Scan for the cell matching the given text and deliver its (x, y) coordinate at center. 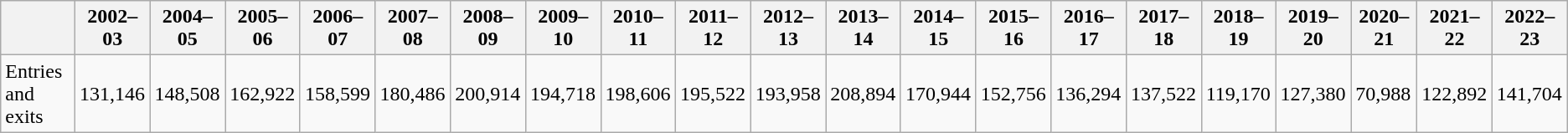
208,894 (864, 94)
2002–03 (112, 28)
131,146 (112, 94)
170,944 (938, 94)
2014–15 (938, 28)
2010–11 (638, 28)
2019–20 (1313, 28)
2015–16 (1014, 28)
2007–08 (413, 28)
119,170 (1238, 94)
158,599 (338, 94)
70,988 (1384, 94)
Entries and exits (39, 94)
141,704 (1529, 94)
162,922 (263, 94)
200,914 (488, 94)
2022–23 (1529, 28)
198,606 (638, 94)
2005–06 (263, 28)
152,756 (1014, 94)
122,892 (1455, 94)
148,508 (188, 94)
2016–17 (1089, 28)
180,486 (413, 94)
2006–07 (338, 28)
2018–19 (1238, 28)
195,522 (714, 94)
2008–09 (488, 28)
2012–13 (788, 28)
194,718 (563, 94)
2017–18 (1163, 28)
2013–14 (864, 28)
137,522 (1163, 94)
2004–05 (188, 28)
2020–21 (1384, 28)
136,294 (1089, 94)
193,958 (788, 94)
127,380 (1313, 94)
2021–22 (1455, 28)
2011–12 (714, 28)
2009–10 (563, 28)
